Pinpoint the cell where the given text exists, returning its [X, Y] midpoint coordinate. 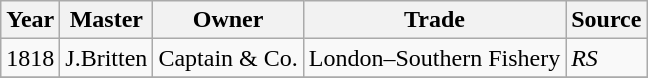
London–Southern Fishery [434, 58]
1818 [30, 58]
Source [606, 20]
Year [30, 20]
Trade [434, 20]
Captain & Co. [228, 58]
Master [106, 20]
Owner [228, 20]
J.Britten [106, 58]
RS [606, 58]
